Capture the cell that displays the provided text and extract its (x, y) central coordinate. 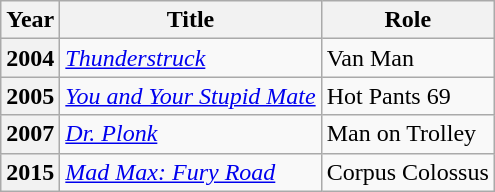
2015 (30, 172)
Man on Trolley (408, 134)
Mad Max: Fury Road (190, 172)
Van Man (408, 58)
Thunderstruck (190, 58)
2005 (30, 96)
Role (408, 20)
2007 (30, 134)
Hot Pants 69 (408, 96)
Title (190, 20)
2004 (30, 58)
Corpus Colossus (408, 172)
You and Your Stupid Mate (190, 96)
Year (30, 20)
Dr. Plonk (190, 134)
